Locate the cell with the specified text and output its [X, Y] center coordinate. 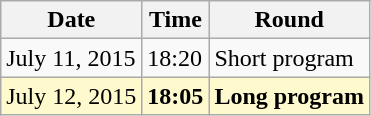
July 11, 2015 [72, 58]
Time [176, 20]
18:20 [176, 58]
Short program [290, 58]
18:05 [176, 96]
Round [290, 20]
July 12, 2015 [72, 96]
Long program [290, 96]
Date [72, 20]
